Detect which cell encompasses the target text, then output its [X, Y] center coordinate. 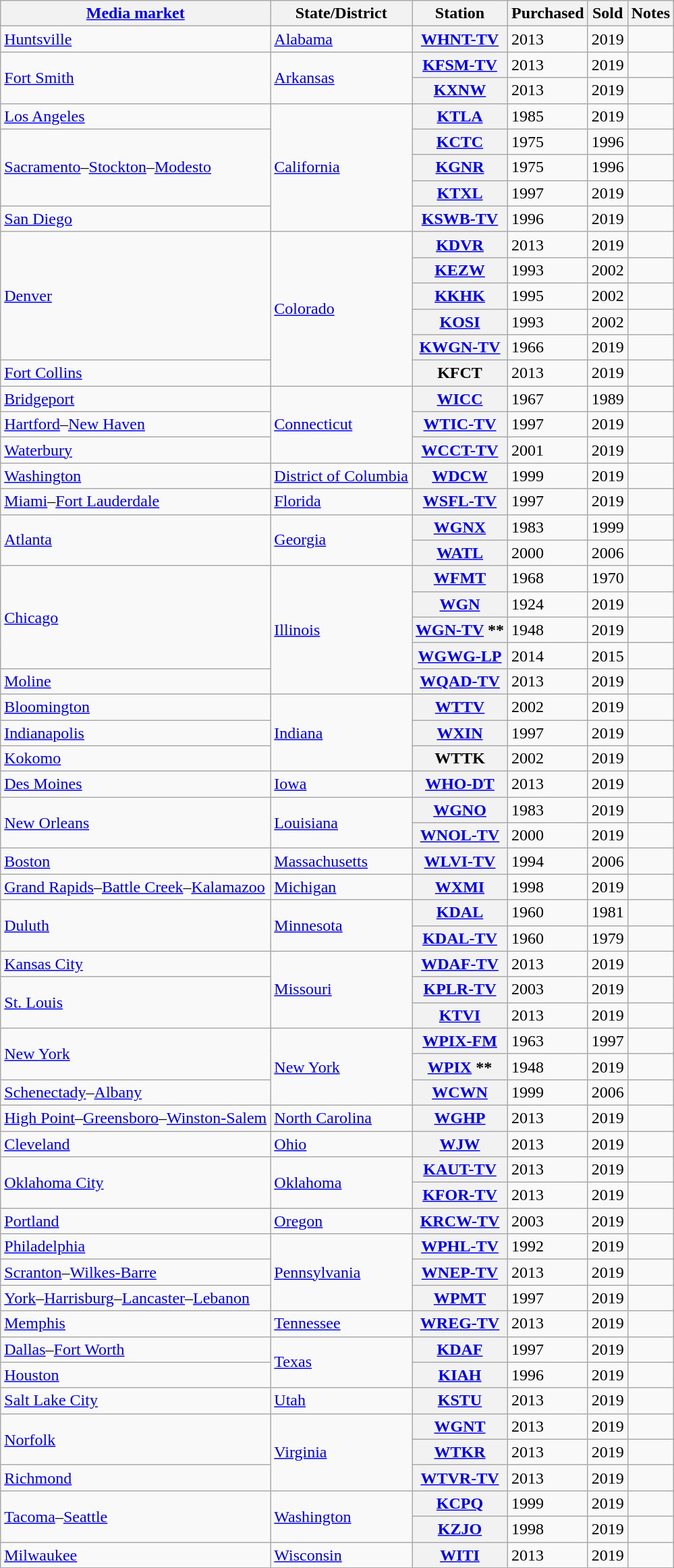
1924 [548, 604]
WGNT [460, 1426]
WTTK [460, 759]
Notes [650, 13]
Oklahoma City [136, 1183]
Minnesota [341, 925]
San Diego [136, 219]
KAUT-TV [460, 1170]
KCPQ [460, 1503]
WCWN [460, 1092]
WXMI [460, 887]
Oregon [341, 1221]
Arkansas [341, 78]
WDCW [460, 476]
Texas [341, 1362]
WTKR [460, 1452]
Norfolk [136, 1439]
1979 [607, 938]
Colorado [341, 308]
WDAF-TV [460, 964]
Memphis [136, 1324]
Ohio [341, 1144]
Indianapolis [136, 732]
1968 [548, 578]
Duluth [136, 925]
Alabama [341, 39]
Schenectady–Albany [136, 1092]
Fort Smith [136, 78]
KOSI [460, 322]
District of Columbia [341, 476]
KXNW [460, 90]
Utah [341, 1401]
Sold [607, 13]
Grand Rapids–Battle Creek–Kalamazoo [136, 887]
Miami–Fort Lauderdale [136, 502]
Purchased [548, 13]
WGN-TV ** [460, 630]
WGWG-LP [460, 655]
WXIN [460, 732]
KSTU [460, 1401]
California [341, 167]
WTTV [460, 707]
Iowa [341, 784]
2001 [548, 450]
Media market [136, 13]
Chicago [136, 617]
Wisconsin [341, 1555]
Michigan [341, 887]
KKHK [460, 296]
WPIX-FM [460, 1041]
2014 [548, 655]
WATL [460, 553]
1995 [548, 296]
Tacoma–Seattle [136, 1516]
WLVI-TV [460, 861]
Denver [136, 296]
WGHP [460, 1118]
KDAF [460, 1349]
KSWB-TV [460, 219]
Kansas City [136, 964]
KTVI [460, 1015]
Fort Collins [136, 373]
Georgia [341, 540]
Portland [136, 1221]
WGNO [460, 810]
Indiana [341, 732]
Pennsylvania [341, 1272]
WNOL-TV [460, 836]
Tennessee [341, 1324]
1985 [548, 116]
1963 [548, 1041]
WICC [460, 399]
High Point–Greensboro–Winston-Salem [136, 1118]
Dallas–Fort Worth [136, 1349]
WPHL-TV [460, 1247]
KGNR [460, 167]
Scranton–Wilkes-Barre [136, 1272]
Atlanta [136, 540]
Connecticut [341, 425]
WCCT-TV [460, 450]
Station [460, 13]
Kokomo [136, 759]
1970 [607, 578]
Boston [136, 861]
Louisiana [341, 823]
Bridgeport [136, 399]
Illinois [341, 630]
WSFL-TV [460, 502]
Des Moines [136, 784]
KFOR-TV [460, 1195]
1992 [548, 1247]
WJW [460, 1144]
Moline [136, 681]
Bloomington [136, 707]
KDAL-TV [460, 938]
KFCT [460, 373]
KWGN-TV [460, 348]
KFSM-TV [460, 65]
WGN [460, 604]
Milwaukee [136, 1555]
WQAD-TV [460, 681]
New Orleans [136, 823]
Missouri [341, 990]
Los Angeles [136, 116]
KIAH [460, 1375]
KDAL [460, 913]
1981 [607, 913]
Huntsville [136, 39]
WHNT-TV [460, 39]
Salt Lake City [136, 1401]
York–Harrisburg–Lancaster–Lebanon [136, 1298]
Cleveland [136, 1144]
WTVR-TV [460, 1478]
WITI [460, 1555]
1989 [607, 399]
KDVR [460, 244]
2015 [607, 655]
Waterbury [136, 450]
WGNX [460, 527]
Houston [136, 1375]
WPIX ** [460, 1066]
KCTC [460, 142]
KTLA [460, 116]
Richmond [136, 1478]
WHO-DT [460, 784]
St. Louis [136, 1002]
KEZW [460, 270]
WTIC-TV [460, 425]
Florida [341, 502]
WPMT [460, 1298]
Philadelphia [136, 1247]
1994 [548, 861]
Sacramento–Stockton–Modesto [136, 167]
1967 [548, 399]
KRCW-TV [460, 1221]
State/District [341, 13]
Oklahoma [341, 1183]
WREG-TV [460, 1324]
WFMT [460, 578]
KPLR-TV [460, 990]
WNEP-TV [460, 1272]
North Carolina [341, 1118]
KZJO [460, 1529]
Virginia [341, 1452]
1966 [548, 348]
KTXL [460, 193]
Massachusetts [341, 861]
Hartford–New Haven [136, 425]
